Search for the cell housing the specified text and yield its (x, y) center coordinate. 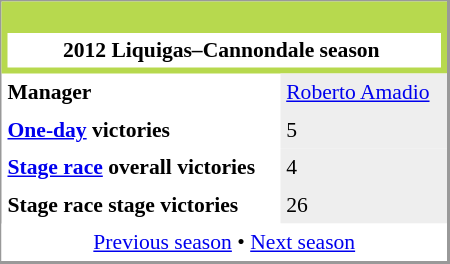
5 (364, 130)
One-day victories (142, 130)
26 (364, 205)
Manager (142, 93)
Stage race overall victories (142, 167)
Stage race stage victories (142, 205)
4 (364, 167)
Previous season • Next season (225, 243)
Roberto Amadio (364, 93)
